Capture the cell that displays the provided text and extract its (x, y) central coordinate. 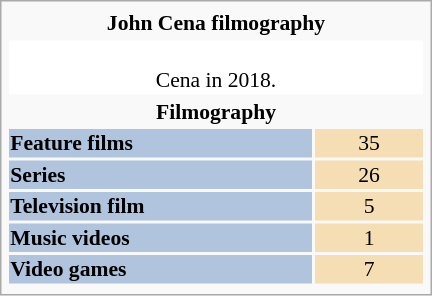
Music videos (160, 237)
Feature films (160, 143)
26 (369, 174)
John Cena filmography (216, 23)
1 (369, 237)
5 (369, 206)
7 (369, 269)
Series (160, 174)
Video games (160, 269)
Cena in 2018. (216, 67)
35 (369, 143)
Filmography (216, 111)
Television film (160, 206)
